Extract the [X, Y] coordinate from the center of the cell holding the provided text.  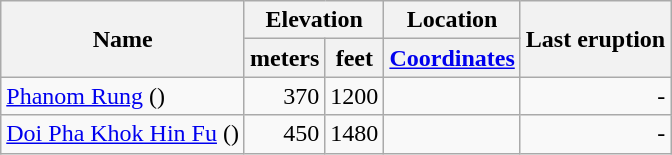
feet [354, 58]
370 [284, 96]
meters [284, 58]
Location [452, 20]
Last eruption [595, 39]
Phanom Rung () [123, 96]
Name [123, 39]
450 [284, 134]
1200 [354, 96]
Coordinates [452, 58]
Elevation [314, 20]
1480 [354, 134]
Doi Pha Khok Hin Fu () [123, 134]
